Capture the cell that displays the provided text and extract its [X, Y] central coordinate. 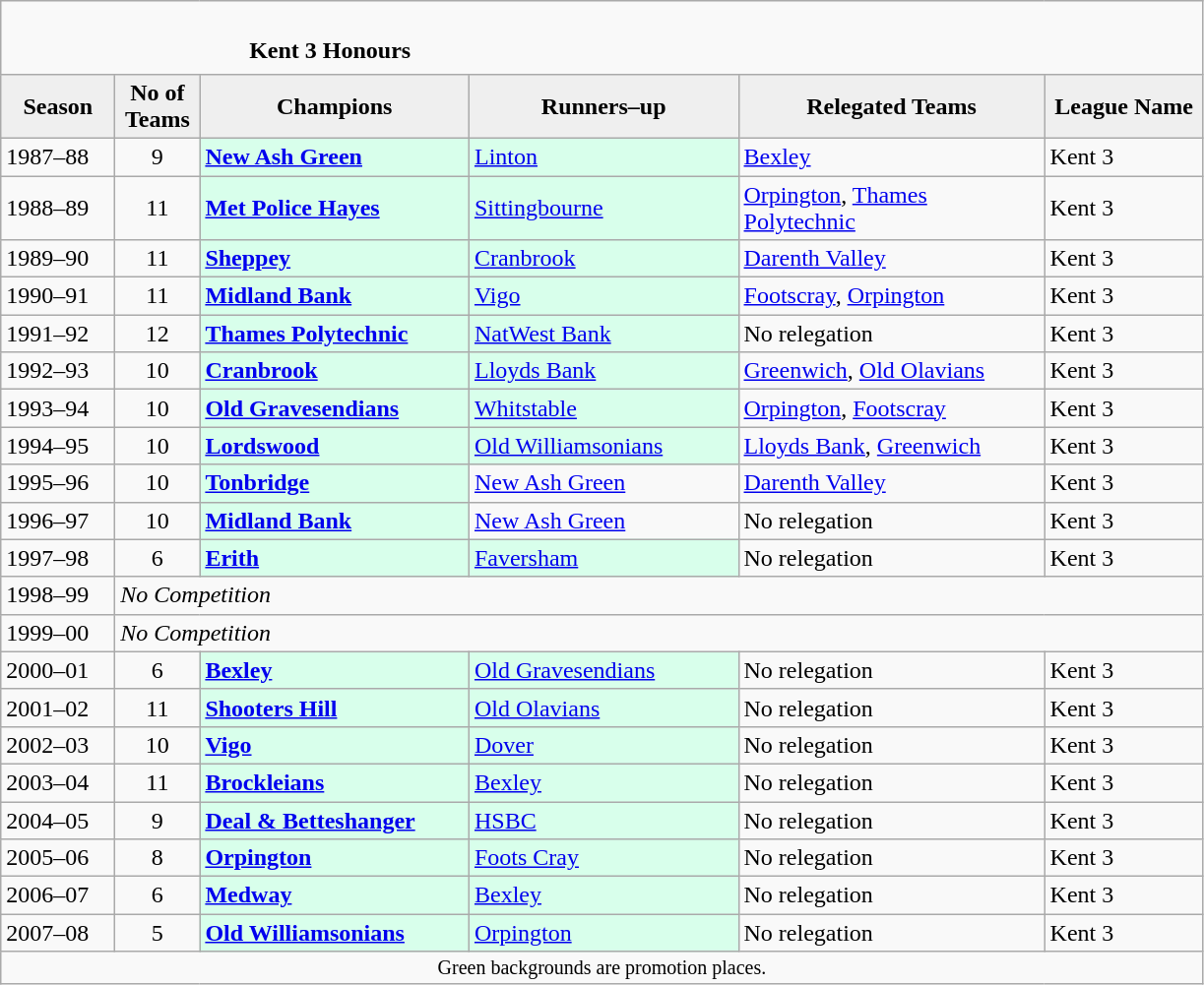
Green backgrounds are promotion places. [602, 968]
1994–95 [58, 446]
Medway [335, 895]
Orpington, Footscray [892, 408]
Old Olavians [603, 708]
Met Police Hayes [335, 207]
1995–96 [58, 483]
Linton [603, 156]
Orpington, Thames Polytechnic [892, 207]
Tonbridge [335, 483]
2007–08 [58, 933]
No of Teams [158, 106]
Brockleians [335, 782]
12 [158, 334]
Relegated Teams [892, 106]
2006–07 [58, 895]
Lordswood [335, 446]
NatWest Bank [603, 334]
Sheppey [335, 259]
HSBC [603, 820]
Foots Cray [603, 858]
1999–00 [58, 633]
2001–02 [58, 708]
Thames Polytechnic [335, 334]
1987–88 [58, 156]
8 [158, 858]
Season [58, 106]
Lloyds Bank, Greenwich [892, 446]
2004–05 [58, 820]
Lloyds Bank [603, 371]
1992–93 [58, 371]
Sittingbourne [603, 207]
Greenwich, Old Olavians [892, 371]
Shooters Hill [335, 708]
2000–01 [58, 670]
2003–04 [58, 782]
Footscray, Orpington [892, 296]
5 [158, 933]
1996–97 [58, 521]
1997–98 [58, 558]
League Name [1124, 106]
1989–90 [58, 259]
1988–89 [58, 207]
1990–91 [58, 296]
1991–92 [58, 334]
Deal & Betteshanger [335, 820]
Erith [335, 558]
Champions [335, 106]
1993–94 [58, 408]
1998–99 [58, 595]
Runners–up [603, 106]
2002–03 [58, 745]
2005–06 [58, 858]
Whitstable [603, 408]
Faversham [603, 558]
Dover [603, 745]
